Detect which cell encompasses the target text, then output its [X, Y] center coordinate. 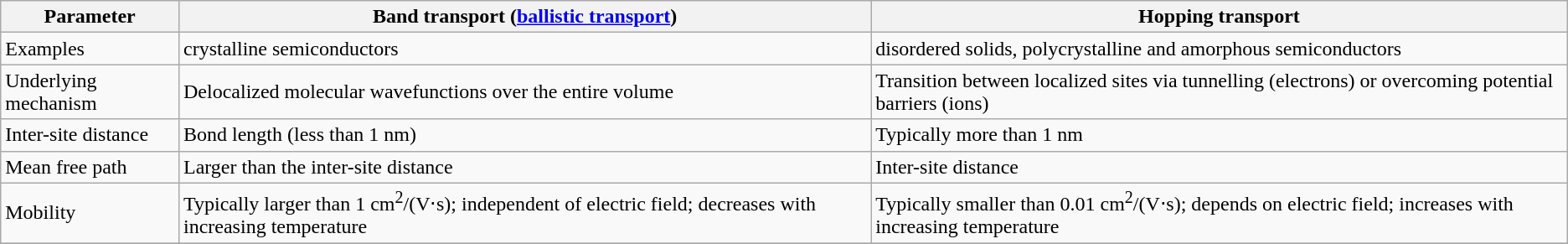
crystalline semiconductors [524, 49]
Typically smaller than 0.01 cm2/(V⋅s); depends on electric field; increases with increasing temperature [1220, 213]
Parameter [90, 17]
disordered solids, polycrystalline and amorphous semiconductors [1220, 49]
Transition between localized sites via tunnelling (electrons) or overcoming potential barriers (ions) [1220, 92]
Larger than the inter-site distance [524, 167]
Mobility [90, 213]
Underlying mechanism [90, 92]
Examples [90, 49]
Hopping transport [1220, 17]
Typically larger than 1 cm2/(V⋅s); independent of electric field; decreases with increasing temperature [524, 213]
Mean free path [90, 167]
Bond length (less than 1 nm) [524, 135]
Delocalized molecular wavefunctions over the entire volume [524, 92]
Typically more than 1 nm [1220, 135]
Band transport (ballistic transport) [524, 17]
